Locate the cell with the specified text and output its (X, Y) center coordinate. 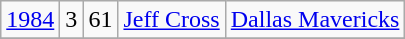
61 (100, 20)
1984 (30, 20)
Jeff Cross (172, 20)
Dallas Mavericks (315, 20)
3 (72, 20)
